Pinpoint the cell where the given text exists, returning its (x, y) midpoint coordinate. 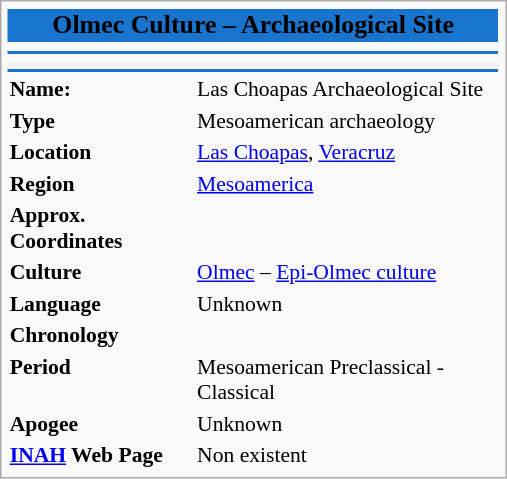
Olmec Culture – Archaeological Site (253, 26)
Olmec – Epi-Olmec culture (348, 272)
Culture (100, 272)
Location (100, 152)
INAH Web Page (100, 455)
Type (100, 120)
Apogee (100, 423)
Region (100, 183)
Las Choapas, Veracruz (348, 152)
Mesoamerican Preclassical - Classical (348, 379)
Las Choapas Archaeological Site (348, 89)
Approx. Coordinates (100, 228)
Mesoamerica (348, 183)
Chronology (100, 335)
Mesoamerican archaeology (348, 120)
Period (100, 379)
Non existent (348, 455)
Name: (100, 89)
Language (100, 303)
